From the cell containing the given text, extract its center point as [X, Y] coordinate. 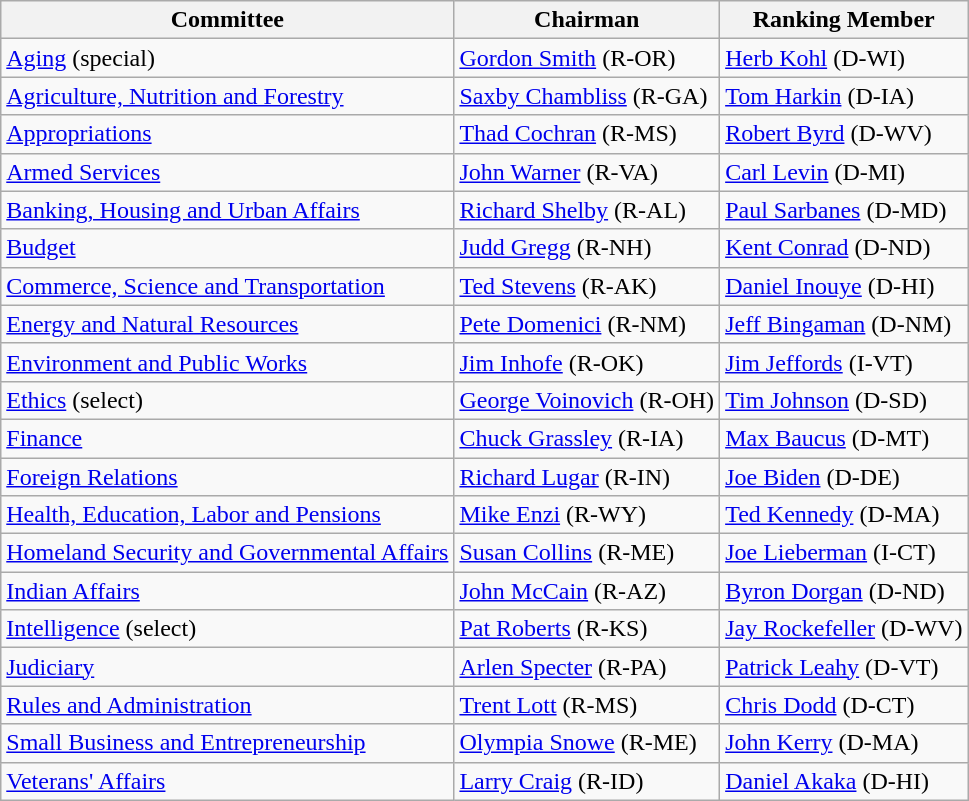
John Kerry (D-MA) [844, 743]
John Warner (R-VA) [587, 172]
Intelligence (select) [228, 629]
Small Business and Entrepreneurship [228, 743]
Judiciary [228, 667]
Patrick Leahy (D-VT) [844, 667]
Health, Education, Labor and Pensions [228, 515]
Byron Dorgan (D-ND) [844, 591]
Ethics (select) [228, 400]
Jay Rockefeller (D-WV) [844, 629]
Arlen Specter (R-PA) [587, 667]
Foreign Relations [228, 477]
Indian Affairs [228, 591]
Pat Roberts (R-KS) [587, 629]
Ted Stevens (R-AK) [587, 286]
Tim Johnson (D-SD) [844, 400]
Larry Craig (R-ID) [587, 781]
Daniel Inouye (D-HI) [844, 286]
Chris Dodd (D-CT) [844, 705]
Saxby Chambliss (R-GA) [587, 96]
Ranking Member [844, 20]
Carl Levin (D-MI) [844, 172]
Thad Cochran (R-MS) [587, 134]
Rules and Administration [228, 705]
Environment and Public Works [228, 362]
Banking, Housing and Urban Affairs [228, 210]
Chuck Grassley (R-IA) [587, 438]
Kent Conrad (D-ND) [844, 248]
Richard Lugar (R-IN) [587, 477]
Budget [228, 248]
Aging (special) [228, 58]
Appropriations [228, 134]
Veterans' Affairs [228, 781]
Committee [228, 20]
Jeff Bingaman (D-NM) [844, 324]
Gordon Smith (R-OR) [587, 58]
Trent Lott (R-MS) [587, 705]
John McCain (R-AZ) [587, 591]
Max Baucus (D-MT) [844, 438]
Ted Kennedy (D-MA) [844, 515]
Susan Collins (R-ME) [587, 553]
Mike Enzi (R-WY) [587, 515]
Finance [228, 438]
Chairman [587, 20]
Judd Gregg (R-NH) [587, 248]
Paul Sarbanes (D-MD) [844, 210]
George Voinovich (R-OH) [587, 400]
Daniel Akaka (D-HI) [844, 781]
Pete Domenici (R-NM) [587, 324]
Tom Harkin (D-IA) [844, 96]
Joe Biden (D-DE) [844, 477]
Armed Services [228, 172]
Jim Jeffords (I-VT) [844, 362]
Herb Kohl (D-WI) [844, 58]
Commerce, Science and Transportation [228, 286]
Jim Inhofe (R-OK) [587, 362]
Homeland Security and Governmental Affairs [228, 553]
Robert Byrd (D-WV) [844, 134]
Agriculture, Nutrition and Forestry [228, 96]
Energy and Natural Resources [228, 324]
Olympia Snowe (R-ME) [587, 743]
Joe Lieberman (I-CT) [844, 553]
Richard Shelby (R-AL) [587, 210]
